Detect which cell encompasses the target text, then output its [X, Y] center coordinate. 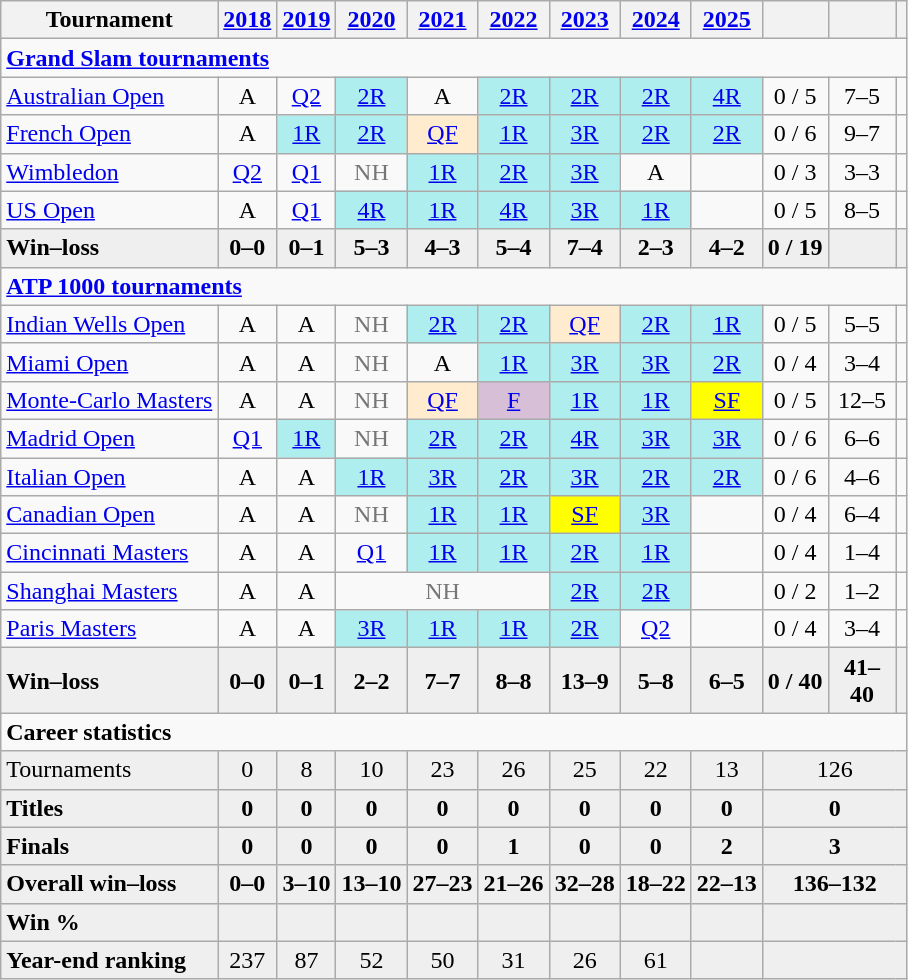
2–3 [656, 248]
US Open [110, 210]
0 / 40 [795, 680]
Cincinnati Masters [110, 553]
4–3 [442, 248]
1–2 [862, 591]
Australian Open [110, 96]
22 [656, 770]
8–8 [514, 680]
Titles [110, 808]
87 [306, 960]
Year-end ranking [110, 960]
Win % [110, 922]
1–4 [862, 553]
2–2 [372, 680]
2019 [306, 20]
Overall win–loss [110, 884]
237 [248, 960]
Shanghai Masters [110, 591]
0 / 19 [795, 248]
18–22 [656, 884]
9–7 [862, 134]
13 [726, 770]
2023 [584, 20]
126 [834, 770]
22–13 [726, 884]
French Open [110, 134]
5–5 [862, 324]
F [514, 400]
10 [372, 770]
5–8 [656, 680]
Grand Slam tournaments [454, 58]
6–4 [862, 515]
2 [726, 846]
31 [514, 960]
Canadian Open [110, 515]
2021 [442, 20]
Tournament [110, 20]
21–26 [514, 884]
12–5 [862, 400]
Italian Open [110, 477]
2022 [514, 20]
0 / 3 [795, 172]
2020 [372, 20]
2024 [656, 20]
Finals [110, 846]
3–3 [862, 172]
6–6 [862, 438]
8–5 [862, 210]
2025 [726, 20]
Miami Open [110, 362]
Madrid Open [110, 438]
52 [372, 960]
25 [584, 770]
Monte-Carlo Masters [110, 400]
4–2 [726, 248]
Tournaments [110, 770]
136–132 [834, 884]
5–4 [514, 248]
Indian Wells Open [110, 324]
2018 [248, 20]
ATP 1000 tournaments [454, 286]
8 [306, 770]
3–10 [306, 884]
50 [442, 960]
13–10 [372, 884]
1 [514, 846]
4–6 [862, 477]
Paris Masters [110, 629]
41–40 [862, 680]
23 [442, 770]
7–5 [862, 96]
0 / 2 [795, 591]
Career statistics [454, 732]
3 [834, 846]
7–7 [442, 680]
61 [656, 960]
5–3 [372, 248]
7–4 [584, 248]
6–5 [726, 680]
13–9 [584, 680]
Wimbledon [110, 172]
27–23 [442, 884]
32–28 [584, 884]
